Capture the cell that displays the provided text and extract its [x, y] central coordinate. 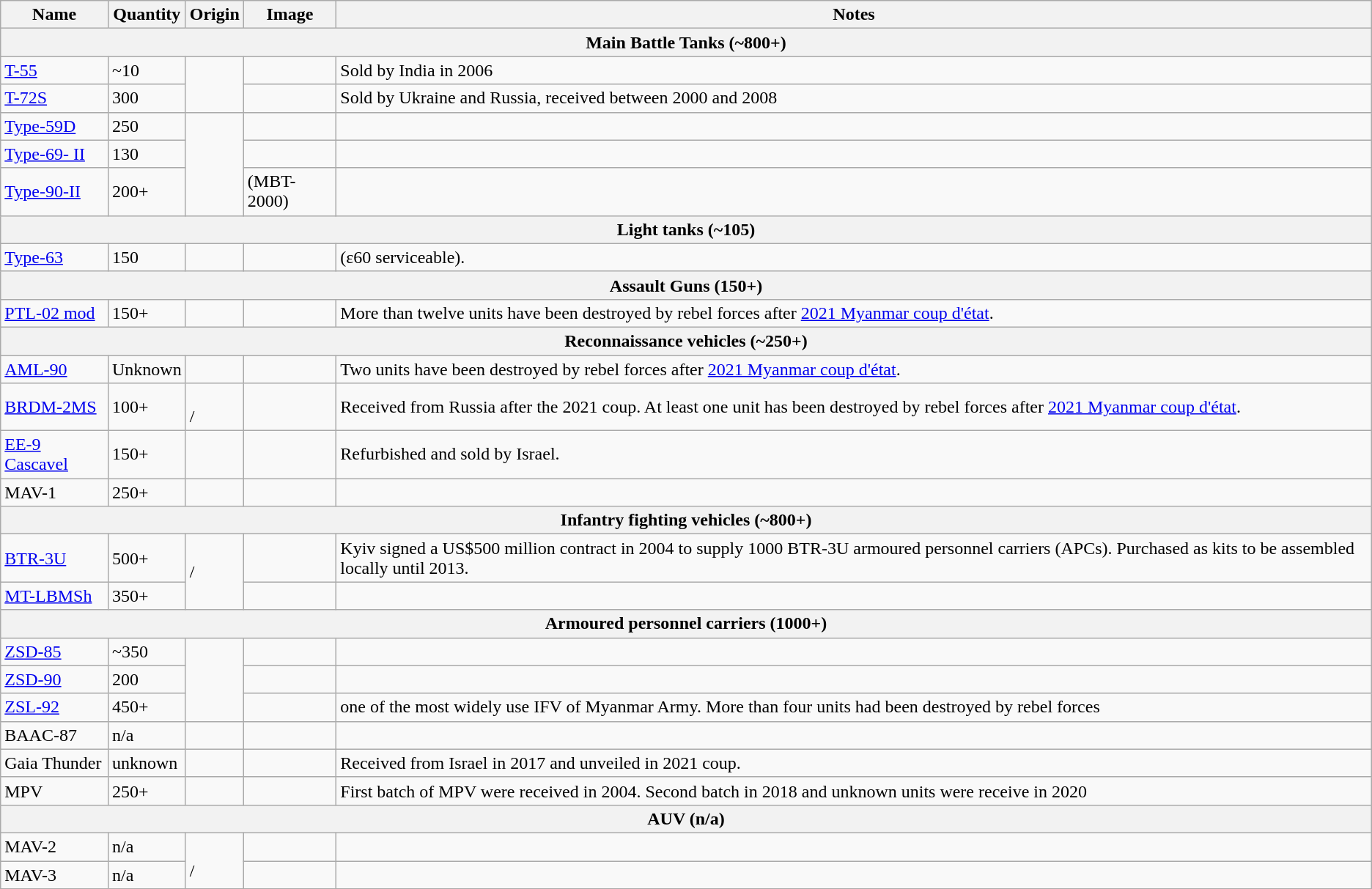
Received from Israel in 2017 and unveiled in 2021 coup. [854, 763]
ZSD-85 [54, 652]
Quantity [147, 15]
BAAC-87 [54, 735]
Main Battle Tanks (~800+) [686, 43]
Light tanks (~105) [686, 229]
Image [289, 15]
T-55 [54, 70]
Assault Guns (150+) [686, 285]
Received from Russia after the 2021 coup. At least one unit has been destroyed by rebel forces after 2021 Myanmar coup d'état. [854, 407]
Type-63 [54, 257]
Two units have been destroyed by rebel forces after 2021 Myanmar coup d'état. [854, 369]
AUV (n/a) [686, 819]
Type-90-II [54, 192]
Armoured personnel carriers (1000+) [686, 624]
unknown [147, 763]
First batch of MPV were received in 2004. Second batch in 2018 and unknown units were receive in 2020 [854, 791]
(MBT-2000) [289, 192]
ZSD-90 [54, 679]
EE-9 Cascavel [54, 454]
300 [147, 98]
~10 [147, 70]
BTR-3U [54, 558]
MT-LBMSh [54, 596]
Notes [854, 15]
250 [147, 126]
MAV-3 [54, 874]
450+ [147, 707]
500+ [147, 558]
Gaia Thunder [54, 763]
~350 [147, 652]
(ε60 serviceable). [854, 257]
T-72S [54, 98]
AML-90 [54, 369]
Type-69- II [54, 154]
350+ [147, 596]
Sold by Ukraine and Russia, received between 2000 and 2008 [854, 98]
Unknown [147, 369]
100+ [147, 407]
More than twelve units have been destroyed by rebel forces after 2021 Myanmar coup d'état. [854, 313]
200+ [147, 192]
one of the most widely use IFV of Myanmar Army. More than four units had been destroyed by rebel forces [854, 707]
Name [54, 15]
ZSL-92 [54, 707]
MAV-2 [54, 846]
Sold by India in 2006 [854, 70]
BRDM-2MS [54, 407]
PTL-02 mod [54, 313]
130 [147, 154]
Origin [214, 15]
MPV [54, 791]
Infantry fighting vehicles (~800+) [686, 520]
Reconnaissance vehicles (~250+) [686, 341]
150 [147, 257]
Type-59D [54, 126]
MAV-1 [54, 493]
Refurbished and sold by Israel. [854, 454]
200 [147, 679]
